Search for the cell housing the specified text and yield its (x, y) center coordinate. 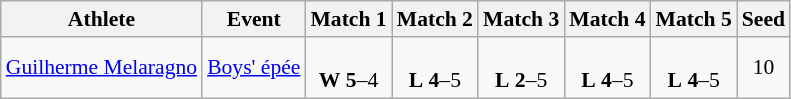
10 (764, 68)
Match 1 (348, 19)
L 2–5 (521, 68)
Match 5 (694, 19)
W 5–4 (348, 68)
Seed (764, 19)
Guilherme Melaragno (102, 68)
Match 4 (607, 19)
Event (254, 19)
Match 3 (521, 19)
Boys' épée (254, 68)
Match 2 (435, 19)
Athlete (102, 19)
